Determine the [X, Y] coordinate at the center of the cell enclosing the given text.  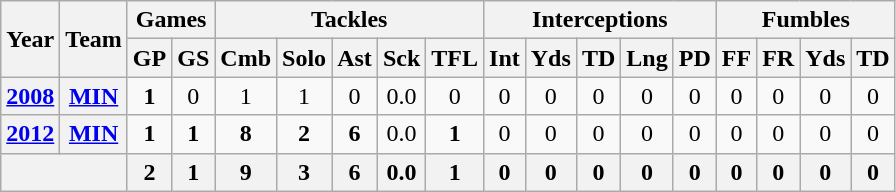
Fumbles [806, 20]
GS [194, 58]
GP [149, 58]
PD [694, 58]
Tackles [350, 20]
Cmb [246, 58]
FR [778, 58]
FF [736, 58]
Sck [401, 58]
Games [170, 20]
Interceptions [600, 20]
Int [505, 58]
Solo [304, 58]
Year [30, 39]
Team [94, 39]
9 [246, 172]
Ast [355, 58]
2012 [30, 134]
8 [246, 134]
Lng [647, 58]
2008 [30, 96]
TFL [455, 58]
3 [304, 172]
